Output the (X, Y) coordinate of the center of the cell containing the given text.  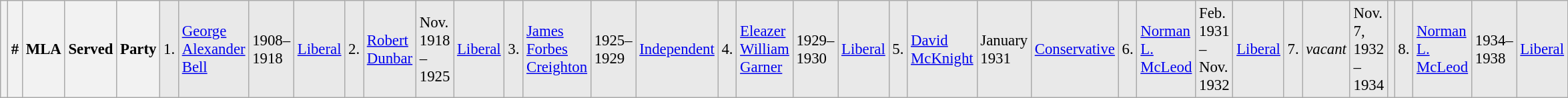
Robert Dunbar (390, 49)
Nov. 7, 1932 – 1934 (1368, 49)
Conservative (1074, 49)
1925–1929 (613, 49)
1934–1938 (1494, 49)
vacant (1326, 49)
Eleazer William Garner (765, 49)
1. (169, 49)
1929–1930 (815, 49)
Feb. 1931 – Nov. 1932 (1214, 49)
6. (1128, 49)
Nov. 1918 – 1925 (434, 49)
5. (898, 49)
James Forbes Creighton (557, 49)
1908–1918 (272, 49)
George Alexander Bell (214, 49)
Party (139, 49)
3. (514, 49)
MLA (43, 49)
January 1931 (1004, 49)
Served (91, 49)
Independent (677, 49)
2. (354, 49)
8. (1404, 49)
7. (1293, 49)
# (15, 49)
David McKnight (942, 49)
4. (727, 49)
